Pinpoint the cell where the given text exists, returning its [X, Y] midpoint coordinate. 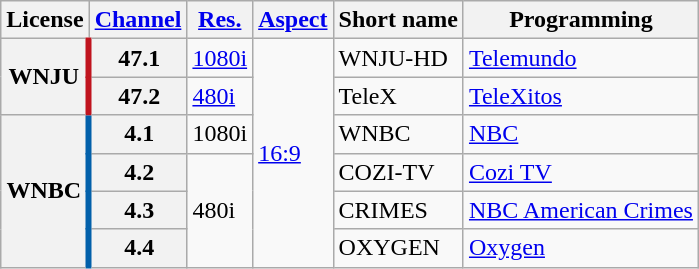
WNJU [45, 77]
OXYGEN [398, 248]
47.2 [138, 96]
4.4 [138, 248]
Telemundo [580, 58]
CRIMES [398, 210]
4.1 [138, 134]
Short name [398, 20]
TeleXitos [580, 96]
Channel [138, 20]
WNJU-HD [398, 58]
4.3 [138, 210]
Programming [580, 20]
Aspect [293, 20]
Cozi TV [580, 172]
License [45, 20]
4.2 [138, 172]
COZI-TV [398, 172]
16:9 [293, 153]
47.1 [138, 58]
NBC [580, 134]
TeleX [398, 96]
NBC American Crimes [580, 210]
Res. [220, 20]
Oxygen [580, 248]
